Locate the cell with the specified text and output its (X, Y) center coordinate. 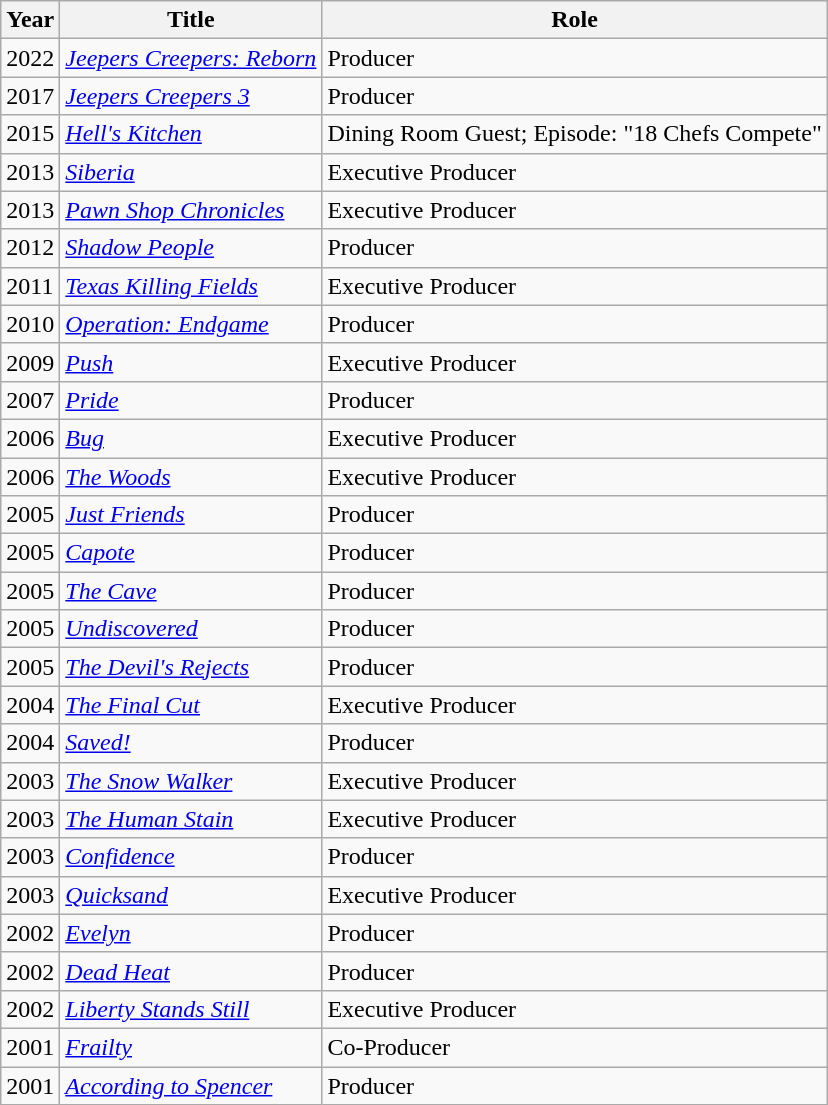
2015 (30, 134)
2017 (30, 96)
Just Friends (191, 515)
Jeepers Creepers 3 (191, 96)
Dining Room Guest; Episode: "18 Chefs Compete" (574, 134)
Quicksand (191, 895)
The Final Cut (191, 705)
Pride (191, 400)
Bug (191, 438)
Undiscovered (191, 629)
The Cave (191, 591)
According to Spencer (191, 1085)
The Snow Walker (191, 781)
Co-Producer (574, 1047)
The Human Stain (191, 819)
2012 (30, 248)
2007 (30, 400)
Title (191, 20)
2011 (30, 286)
Texas Killing Fields (191, 286)
Evelyn (191, 933)
Year (30, 20)
Hell's Kitchen (191, 134)
2010 (30, 324)
Capote (191, 553)
Siberia (191, 172)
Saved! (191, 743)
Pawn Shop Chronicles (191, 210)
Liberty Stands Still (191, 1009)
Confidence (191, 857)
Dead Heat (191, 971)
Frailty (191, 1047)
Role (574, 20)
The Devil's Rejects (191, 667)
The Woods (191, 477)
Shadow People (191, 248)
Operation: Endgame (191, 324)
Push (191, 362)
2022 (30, 58)
2009 (30, 362)
Jeepers Creepers: Reborn (191, 58)
